Output the (X, Y) coordinate of the center of the cell containing the given text.  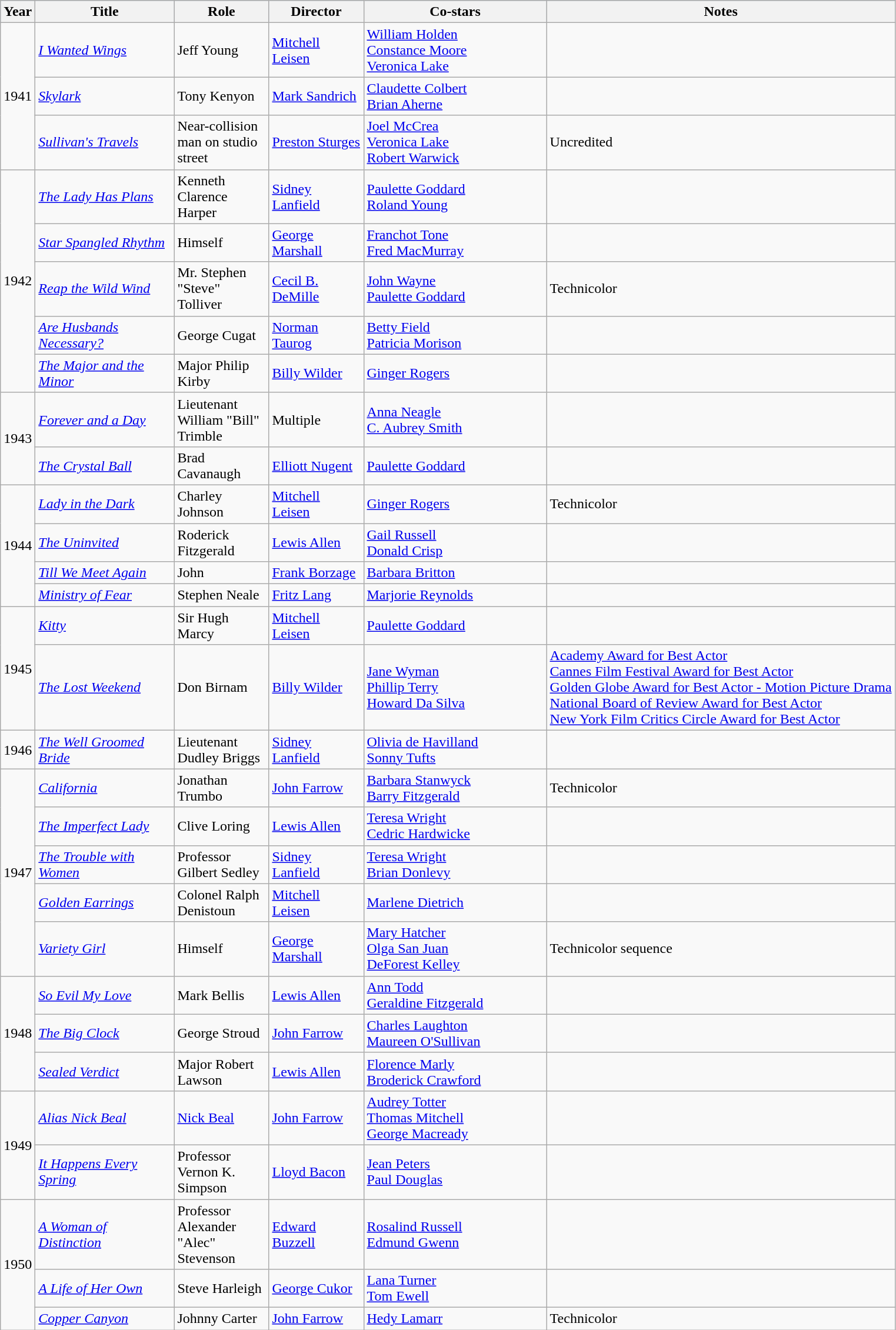
The Imperfect Lady (105, 826)
Near-collision man on studio street (221, 142)
Barbara Britton (455, 573)
Mark Sandrich (317, 96)
Jean PetersPaul Douglas (455, 1172)
Kitty (105, 626)
Mary HatcherOlga San JuanDeForest Kelley (455, 949)
Norman Taurog (317, 335)
George Stroud (221, 1033)
Audrey TotterThomas MitchellGeorge Macready (455, 1118)
Uncredited (721, 142)
Tony Kenyon (221, 96)
Multiple (317, 419)
Jane WymanPhillip TerryHoward Da Silva (455, 688)
The Uninvited (105, 542)
John (221, 573)
Florence MarlyBroderick Crawford (455, 1072)
Edward Buzzell (317, 1234)
The Crystal Ball (105, 466)
1945 (18, 668)
Charley Johnson (221, 504)
Cecil B. DeMille (317, 289)
Rosalind RussellEdmund Gwenn (455, 1234)
Director (317, 12)
Elliott Nugent (317, 466)
Sealed Verdict (105, 1072)
Betty FieldPatricia Morison (455, 335)
1949 (18, 1145)
Marlene Dietrich (455, 902)
Ministry of Fear (105, 595)
Role (221, 12)
Reap the Wild Wind (105, 289)
Skylark (105, 96)
Teresa WrightBrian Donlevy (455, 865)
Year (18, 12)
So Evil My Love (105, 995)
1950 (18, 1264)
1941 (18, 96)
Gail RussellDonald Crisp (455, 542)
Alias Nick Beal (105, 1118)
Kenneth Clarence Harper (221, 196)
Professor Alexander "Alec" Stevenson (221, 1234)
Notes (721, 12)
Don Birnam (221, 688)
Lana TurnerTom Ewell (455, 1288)
Brad Cavanaugh (221, 466)
1947 (18, 872)
Preston Sturges (317, 142)
Mr. Stephen "Steve" Tolliver (221, 289)
Lloyd Bacon (317, 1172)
Olivia de HavillandSonny Tufts (455, 749)
Barbara StanwyckBarry Fitzgerald (455, 788)
The Well Groomed Bride (105, 749)
George Cugat (221, 335)
Johnny Carter (221, 1319)
Star Spangled Rhythm (105, 242)
Lieutenant Dudley Briggs (221, 749)
Variety Girl (105, 949)
Till We Meet Again (105, 573)
Roderick Fitzgerald (221, 542)
Anna NeagleC. Aubrey Smith (455, 419)
Lieutenant William "Bill" Trimble (221, 419)
Hedy Lamarr (455, 1319)
Professor Gilbert Sedley (221, 865)
Clive Loring (221, 826)
1948 (18, 1033)
Professor Vernon K. Simpson (221, 1172)
The Major and the Minor (105, 373)
William HoldenConstance MooreVeronica Lake (455, 50)
Title (105, 12)
The Trouble with Women (105, 865)
Sir Hugh Marcy (221, 626)
The Lost Weekend (105, 688)
Steve Harleigh (221, 1288)
Claudette ColbertBrian Aherne (455, 96)
Technicolor sequence (721, 949)
Charles LaughtonMaureen O'Sullivan (455, 1033)
Mark Bellis (221, 995)
Major Philip Kirby (221, 373)
Jeff Young (221, 50)
Co-stars (455, 12)
Are Husbands Necessary? (105, 335)
Copper Canyon (105, 1319)
The Lady Has Plans (105, 196)
Jonathan Trumbo (221, 788)
Nick Beal (221, 1118)
Lady in the Dark (105, 504)
It Happens Every Spring (105, 1172)
Fritz Lang (317, 595)
John WaynePaulette Goddard (455, 289)
Colonel Ralph Denistoun (221, 902)
A Life of Her Own (105, 1288)
1944 (18, 545)
Frank Borzage (317, 573)
Paulette GoddardRoland Young (455, 196)
1942 (18, 281)
Forever and a Day (105, 419)
Golden Earrings (105, 902)
California (105, 788)
Teresa WrightCedric Hardwicke (455, 826)
Joel McCreaVeronica LakeRobert Warwick (455, 142)
Sullivan's Travels (105, 142)
Major Robert Lawson (221, 1072)
1946 (18, 749)
I Wanted Wings (105, 50)
1943 (18, 439)
A Woman of Distinction (105, 1234)
George Cukor (317, 1288)
Stephen Neale (221, 595)
The Big Clock (105, 1033)
Ann ToddGeraldine Fitzgerald (455, 995)
Marjorie Reynolds (455, 595)
Franchot ToneFred MacMurray (455, 242)
